Search for the cell housing the specified text and yield its (X, Y) center coordinate. 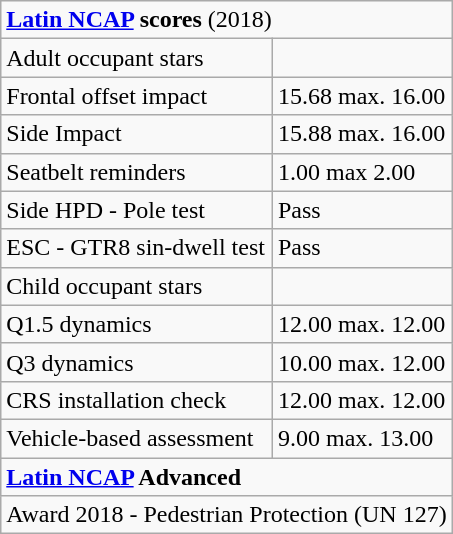
Side Impact (137, 134)
Child occupant stars (137, 286)
1.00 max 2.00 (362, 172)
9.00 max. 13.00 (362, 438)
Latin NCAP scores (2018) (226, 20)
Latin NCAP Advanced (226, 477)
ESC - GTR8 sin-dwell test (137, 248)
10.00 max. 12.00 (362, 362)
15.68 max. 16.00 (362, 96)
Award 2018 - Pedestrian Protection (UN 127) (226, 515)
15.88 max. 16.00 (362, 134)
Q3 dynamics (137, 362)
CRS installation check (137, 400)
Vehicle-based assessment (137, 438)
Frontal offset impact (137, 96)
Side HPD - Pole test (137, 210)
Seatbelt reminders (137, 172)
Q1.5 dynamics (137, 324)
Adult occupant stars (137, 58)
